Scan for the cell matching the given text and deliver its (X, Y) coordinate at center. 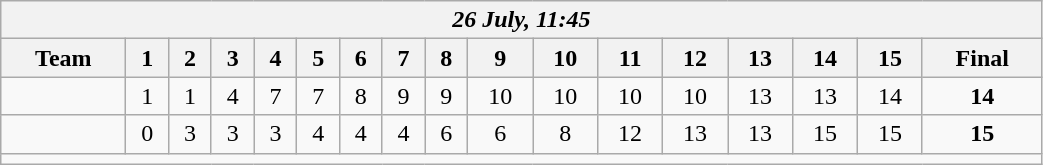
2 (190, 58)
11 (630, 58)
5 (318, 58)
0 (148, 134)
26 July, 11:45 (522, 20)
Final (982, 58)
Team (64, 58)
